Extract the [x, y] coordinate from the center of the cell holding the provided text.  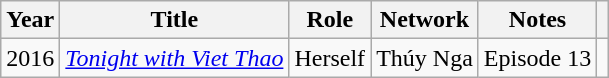
Role [330, 20]
Notes [537, 20]
Herself [330, 58]
Title [174, 20]
Tonight with Viet Thao [174, 58]
Episode 13 [537, 58]
Network [425, 20]
Year [30, 20]
Thúy Nga [425, 58]
2016 [30, 58]
